Find where the given text appears and provide that cell's center as (X, Y) coordinate. 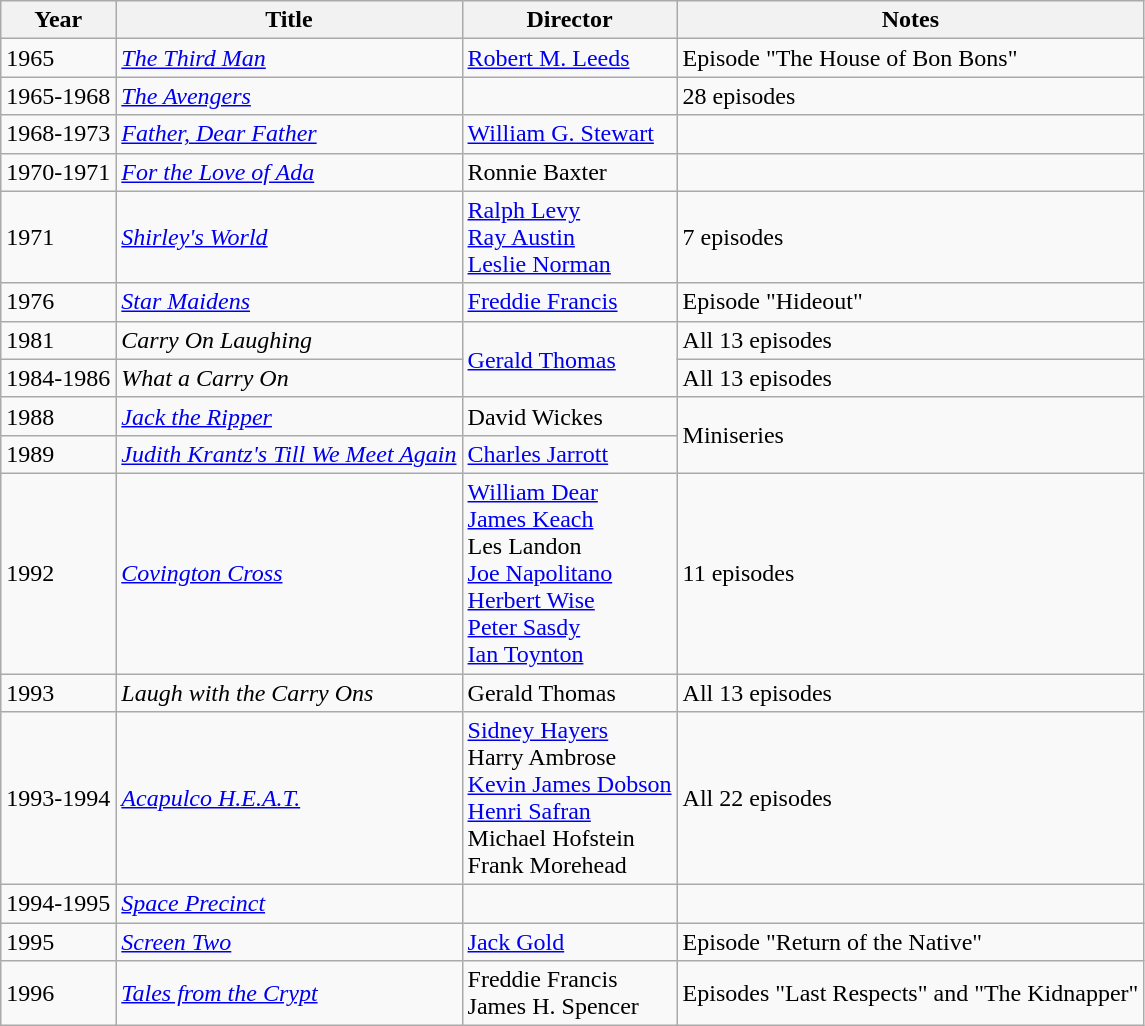
William DearJames KeachLes LandonJoe NapolitanoHerbert WisePeter SasdyIan Toynton (570, 573)
Covington Cross (289, 573)
1971 (58, 237)
1965 (58, 58)
Title (289, 20)
1993-1994 (58, 798)
Miniseries (910, 435)
1989 (58, 454)
Episode "Return of the Native" (910, 942)
1976 (58, 302)
David Wickes (570, 416)
1993 (58, 693)
Shirley's World (289, 237)
Tales from the Crypt (289, 994)
For the Love of Ada (289, 172)
Sidney HayersHarry AmbroseKevin James DobsonHenri SafranMichael HofsteinFrank Morehead (570, 798)
All 22 episodes (910, 798)
Notes (910, 20)
Screen Two (289, 942)
1968-1973 (58, 134)
1994-1995 (58, 904)
William G. Stewart (570, 134)
11 episodes (910, 573)
Father, Dear Father (289, 134)
Ralph LevyRay AustinLeslie Norman (570, 237)
Charles Jarrott (570, 454)
Laugh with the Carry Ons (289, 693)
1988 (58, 416)
1995 (58, 942)
The Avengers (289, 96)
Jack Gold (570, 942)
Space Precinct (289, 904)
7 episodes (910, 237)
Episode "The House of Bon Bons" (910, 58)
Episodes "Last Respects" and "The Kidnapper" (910, 994)
1992 (58, 573)
Director (570, 20)
Jack the Ripper (289, 416)
Freddie Francis (570, 302)
1984-1986 (58, 378)
1981 (58, 340)
1970-1971 (58, 172)
Acapulco H.E.A.T. (289, 798)
1965-1968 (58, 96)
Episode "Hideout" (910, 302)
Star Maidens (289, 302)
What a Carry On (289, 378)
The Third Man (289, 58)
Robert M. Leeds (570, 58)
Judith Krantz's Till We Meet Again (289, 454)
Year (58, 20)
Ronnie Baxter (570, 172)
Freddie FrancisJames H. Spencer (570, 994)
Carry On Laughing (289, 340)
1996 (58, 994)
28 episodes (910, 96)
